Find where the given text appears and provide that cell's center as (x, y) coordinate. 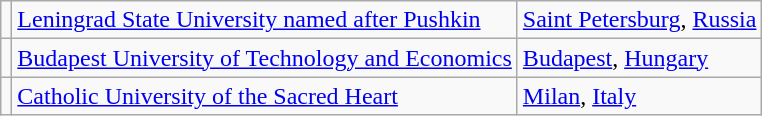
Leningrad State University named after Pushkin (265, 20)
Budapest University of Technology and Economics (265, 58)
Catholic University of the Sacred Heart (265, 96)
Milan, Italy (640, 96)
Saint Petersburg, Russia (640, 20)
Budapest, Hungary (640, 58)
